Search for the cell housing the specified text and yield its (x, y) center coordinate. 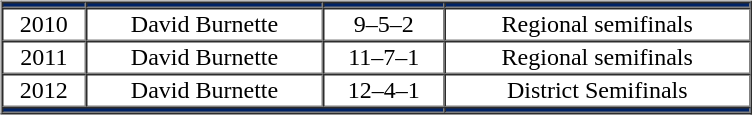
2012 (44, 90)
District Semifinals (597, 90)
9–5–2 (384, 24)
12–4–1 (384, 90)
2010 (44, 24)
2011 (44, 58)
11–7–1 (384, 58)
